Identify which cell holds the provided text, then report its (X, Y) central coordinate. 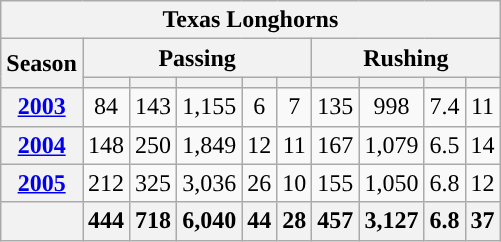
444 (106, 221)
2003 (42, 107)
1,079 (392, 145)
2005 (42, 183)
37 (482, 221)
998 (392, 107)
14 (482, 145)
155 (336, 183)
7.4 (444, 107)
6,040 (210, 221)
44 (260, 221)
26 (260, 183)
718 (154, 221)
7 (294, 107)
1,155 (210, 107)
Season (42, 64)
6.5 (444, 145)
1,849 (210, 145)
325 (154, 183)
135 (336, 107)
457 (336, 221)
6 (260, 107)
3,127 (392, 221)
10 (294, 183)
Passing (196, 58)
250 (154, 145)
1,050 (392, 183)
84 (106, 107)
28 (294, 221)
Texas Longhorns (250, 20)
148 (106, 145)
143 (154, 107)
Rushing (406, 58)
167 (336, 145)
3,036 (210, 183)
212 (106, 183)
2004 (42, 145)
